Provide the (x, y) coordinate of the cell's center where the given text is located.  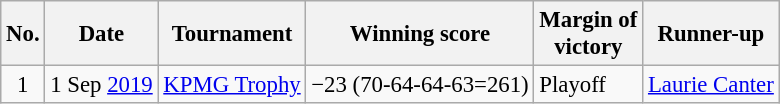
Date (102, 34)
−23 (70-64-64-63=261) (420, 85)
Winning score (420, 34)
Tournament (232, 34)
Laurie Canter (711, 85)
1 Sep 2019 (102, 85)
KPMG Trophy (232, 85)
1 (23, 85)
Runner-up (711, 34)
Playoff (588, 85)
Margin ofvictory (588, 34)
No. (23, 34)
